Scan for the cell matching the given text and deliver its (X, Y) coordinate at center. 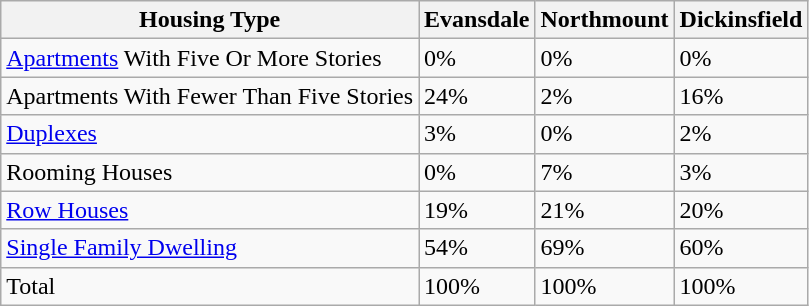
Housing Type (210, 20)
60% (741, 248)
21% (604, 210)
Single Family Dwelling (210, 248)
Rooming Houses (210, 172)
24% (477, 96)
Evansdale (477, 20)
Apartments With Fewer Than Five Stories (210, 96)
Total (210, 286)
7% (604, 172)
69% (604, 248)
19% (477, 210)
54% (477, 248)
Apartments With Five Or More Stories (210, 58)
Northmount (604, 20)
Duplexes (210, 134)
Row Houses (210, 210)
20% (741, 210)
Dickinsfield (741, 20)
16% (741, 96)
